For the text-containing cell, return its midpoint in [x, y] coordinate format. 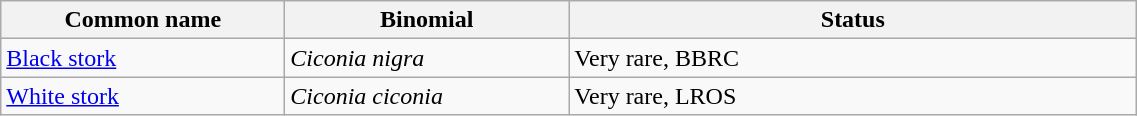
Ciconia ciconia [427, 96]
Ciconia nigra [427, 58]
Very rare, LROS [853, 96]
Binomial [427, 20]
Status [853, 20]
Very rare, BBRC [853, 58]
White stork [143, 96]
Black stork [143, 58]
Common name [143, 20]
